Return (x, y) of the center of cell containing provided text 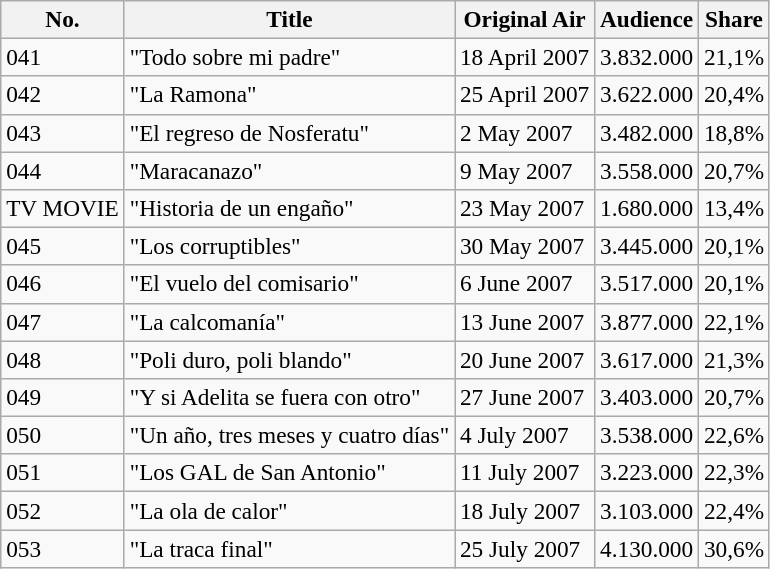
3.617.000 (647, 359)
3.517.000 (647, 284)
20,4% (734, 95)
23 May 2007 (525, 208)
"Maracanazo" (289, 170)
043 (62, 133)
"El vuelo del comisario" (289, 284)
TV MOVIE (62, 208)
"Poli duro, poli blando" (289, 359)
"Todo sobre mi padre" (289, 57)
046 (62, 284)
044 (62, 170)
Title (289, 19)
3.103.000 (647, 510)
20 June 2007 (525, 359)
3.877.000 (647, 322)
"La traca final" (289, 548)
22,1% (734, 322)
13,4% (734, 208)
21,3% (734, 359)
25 April 2007 (525, 95)
"Historia de un engaño" (289, 208)
053 (62, 548)
"La Ramona" (289, 95)
21,1% (734, 57)
042 (62, 95)
047 (62, 322)
"Un año, tres meses y cuatro días" (289, 435)
Audience (647, 19)
3.558.000 (647, 170)
3.482.000 (647, 133)
3.832.000 (647, 57)
2 May 2007 (525, 133)
4 July 2007 (525, 435)
3.622.000 (647, 95)
048 (62, 359)
050 (62, 435)
3.403.000 (647, 397)
3.445.000 (647, 246)
"Los GAL de San Antonio" (289, 473)
Share (734, 19)
"Los corruptibles" (289, 246)
3.538.000 (647, 435)
18 July 2007 (525, 510)
"La calcomanía" (289, 322)
22,4% (734, 510)
18 April 2007 (525, 57)
3.223.000 (647, 473)
051 (62, 473)
9 May 2007 (525, 170)
11 July 2007 (525, 473)
"Y si Adelita se fuera con otro" (289, 397)
"La ola de calor" (289, 510)
22,3% (734, 473)
No. (62, 19)
"El regreso de Nosferatu" (289, 133)
18,8% (734, 133)
22,6% (734, 435)
052 (62, 510)
045 (62, 246)
Original Air (525, 19)
041 (62, 57)
1.680.000 (647, 208)
30 May 2007 (525, 246)
30,6% (734, 548)
13 June 2007 (525, 322)
049 (62, 397)
4.130.000 (647, 548)
25 July 2007 (525, 548)
27 June 2007 (525, 397)
6 June 2007 (525, 284)
